Find where the given text appears and provide that cell's center as (X, Y) coordinate. 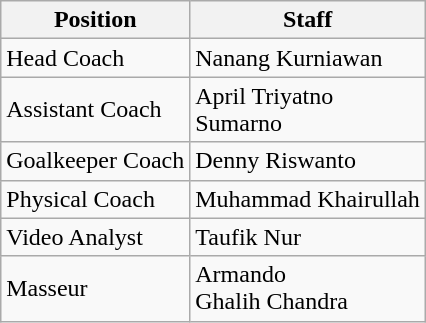
Denny Riswanto (308, 161)
Goalkeeper Coach (96, 161)
Muhammad Khairullah (308, 199)
Video Analyst (96, 237)
Position (96, 20)
Assistant Coach (96, 110)
April Triyatno Sumarno (308, 110)
Head Coach (96, 58)
Nanang Kurniawan (308, 58)
Staff (308, 20)
Physical Coach (96, 199)
Masseur (96, 288)
Taufik Nur (308, 237)
Armando Ghalih Chandra (308, 288)
